Provide the [X, Y] coordinate of the cell's center where the given text is located.  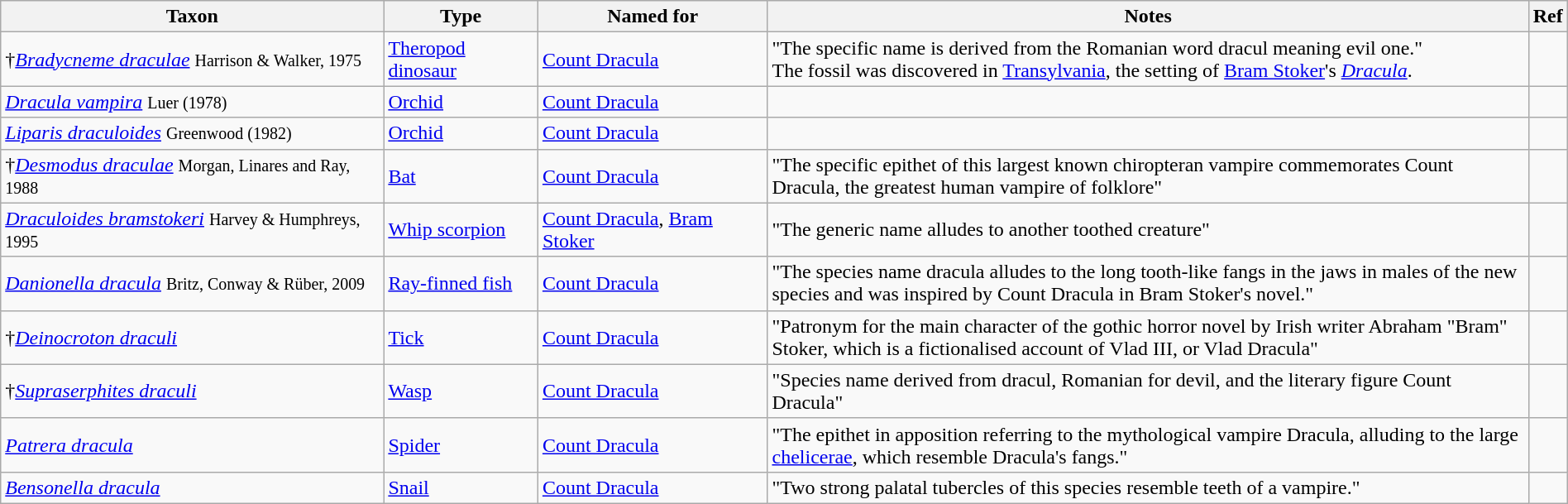
"The specific epithet of this largest known chiropteran vampire commemorates Count Dracula, the greatest human vampire of folklore" [1148, 175]
Notes [1148, 17]
Liparis draculoides Greenwood (1982) [192, 133]
Dracula vampira Luer (1978) [192, 102]
"The epithet in apposition referring to the mythological vampire Dracula, alluding to the large chelicerae, which resemble Dracula's fangs." [1148, 445]
Patrera dracula [192, 445]
Whip scorpion [461, 230]
†Supraserphites draculi [192, 391]
†Bradycneme draculae Harrison & Walker, 1975 [192, 60]
Bensonella dracula [192, 487]
†Deinocroton draculi [192, 338]
"The generic name alludes to another toothed creature" [1148, 230]
Bat [461, 175]
Spider [461, 445]
Tick [461, 338]
Type [461, 17]
Ref [1548, 17]
"Species name derived from dracul, Romanian for devil, and the literary figure Count Dracula" [1148, 391]
Snail [461, 487]
Taxon [192, 17]
Count Dracula, Bram Stoker [653, 230]
Named for [653, 17]
Draculoides bramstokeri Harvey & Humphreys, 1995 [192, 230]
Wasp [461, 391]
"Two strong palatal tubercles of this species resemble teeth of a vampire." [1148, 487]
Danionella dracula Britz, Conway & Rüber, 2009 [192, 283]
Theropod dinosaur [461, 60]
Ray-finned fish [461, 283]
†Desmodus draculae Morgan, Linares and Ray, 1988 [192, 175]
